Capture the cell that displays the provided text and extract its [X, Y] central coordinate. 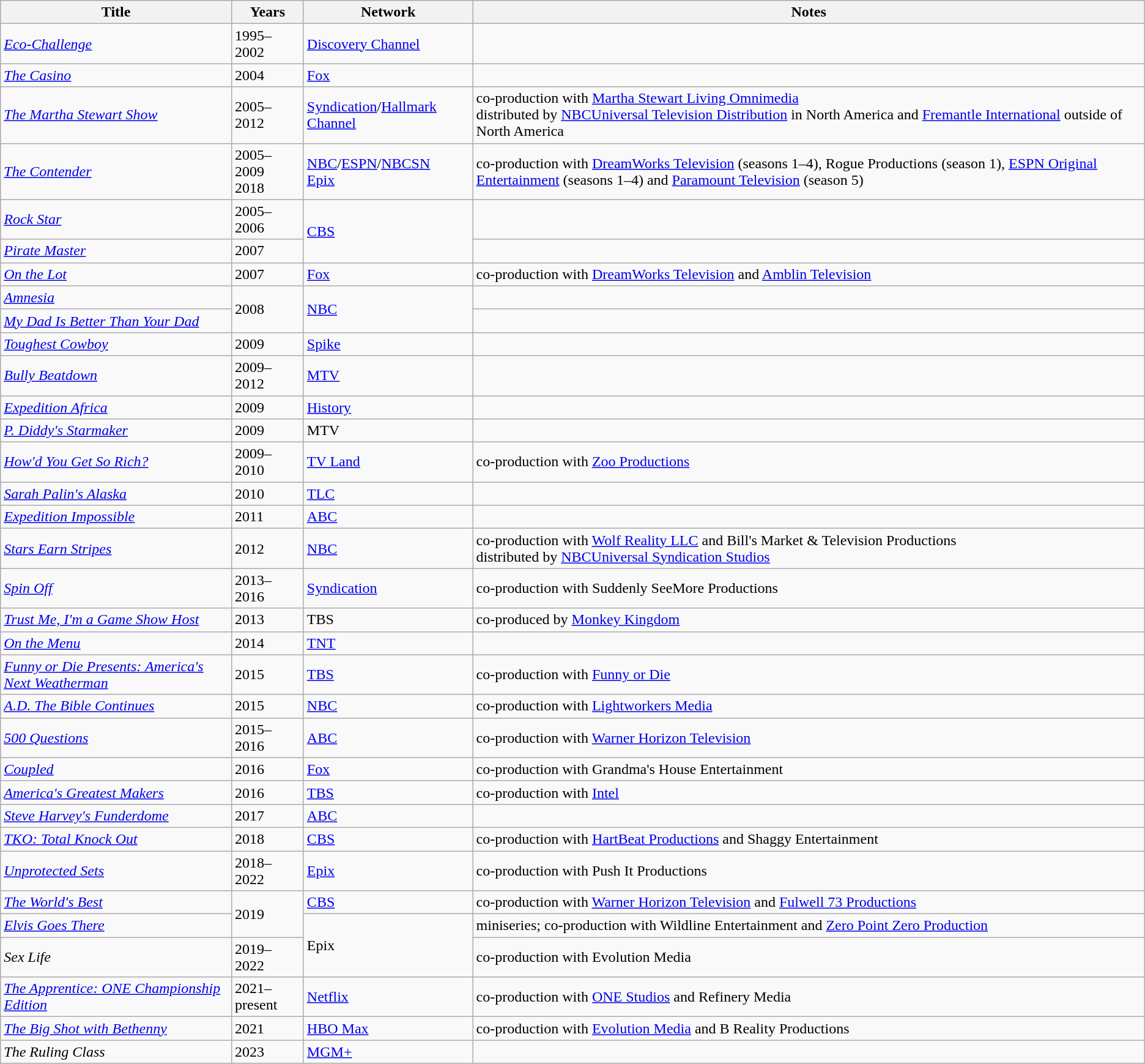
Eco-Challenge [116, 44]
Syndication [388, 589]
The Big Shot with Bethenny [116, 1029]
co-production with Grandma's House Entertainment [809, 769]
NBC/ESPN/NBCSNEpix [388, 171]
2013–2016 [267, 589]
Netflix [388, 997]
TV Land [388, 463]
co-production with Warner Horizon Television and Fulwell 73 Productions [809, 902]
Title [116, 12]
The Contender [116, 171]
Unprotected Sets [116, 870]
Coupled [116, 769]
The Ruling Class [116, 1052]
co-production with Wolf Reality LLC and Bill's Market & Television Productionsdistributed by NBCUniversal Syndication Studios [809, 548]
2009–2010 [267, 463]
History [388, 407]
co-production with Funny or Die [809, 674]
Notes [809, 12]
2013 [267, 620]
2012 [267, 548]
co-production with Intel [809, 792]
2014 [267, 643]
TNT [388, 643]
Spike [388, 344]
2021–present [267, 997]
2018 [267, 839]
co-production with Evolution Media [809, 957]
The Martha Stewart Show [116, 115]
2015–2016 [267, 738]
co-production with Push It Productions [809, 870]
America's Greatest Makers [116, 792]
How'd You Get So Rich? [116, 463]
A.D. The Bible Continues [116, 706]
2005–20092018 [267, 171]
2010 [267, 494]
Funny or Die Presents: America's Next Weatherman [116, 674]
co-production with Lightworkers Media [809, 706]
Elvis Goes There [116, 926]
co-production with ONE Studios and Refinery Media [809, 997]
2019–2022 [267, 957]
2017 [267, 816]
On the Menu [116, 643]
Rock Star [116, 219]
Amnesia [116, 297]
Sex Life [116, 957]
TKO: Total Knock Out [116, 839]
Toughest Cowboy [116, 344]
2005–2006 [267, 219]
Network [388, 12]
Syndication/Hallmark Channel [388, 115]
MGM+ [388, 1052]
2018–2022 [267, 870]
co-production with Suddenly SeeMore Productions [809, 589]
Steve Harvey's Funderdome [116, 816]
co-production with Evolution Media and B Reality Productions [809, 1029]
500 Questions [116, 738]
The Casino [116, 75]
On the Lot [116, 274]
1995–2002 [267, 44]
2021 [267, 1029]
2005–2012 [267, 115]
co-production with DreamWorks Television and Amblin Television [809, 274]
Expedition Impossible [116, 517]
My Dad Is Better Than Your Dad [116, 321]
Bully Beatdown [116, 376]
Pirate Master [116, 251]
co-produced by Monkey Kingdom [809, 620]
co-production with Warner Horizon Television [809, 738]
2009–2012 [267, 376]
Trust Me, I'm a Game Show Host [116, 620]
Years [267, 12]
2011 [267, 517]
2023 [267, 1052]
Expedition Africa [116, 407]
Sarah Palin's Alaska [116, 494]
miniseries; co-production with Wildline Entertainment and Zero Point Zero Production [809, 926]
P. Diddy's Starmaker [116, 431]
Spin Off [116, 589]
Stars Earn Stripes [116, 548]
TLC [388, 494]
Discovery Channel [388, 44]
2019 [267, 914]
co-production with HartBeat Productions and Shaggy Entertainment [809, 839]
The Apprentice: ONE Championship Edition [116, 997]
The World's Best [116, 902]
co-production with Zoo Productions [809, 463]
2008 [267, 309]
HBO Max [388, 1029]
2004 [267, 75]
